Provide the (x, y) coordinate of the cell's center where the given text is located.  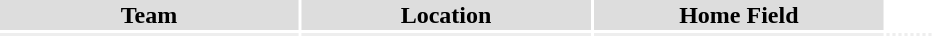
Home Field (738, 15)
Location (446, 15)
Team (149, 15)
